Return [x, y] of the center of cell containing provided text 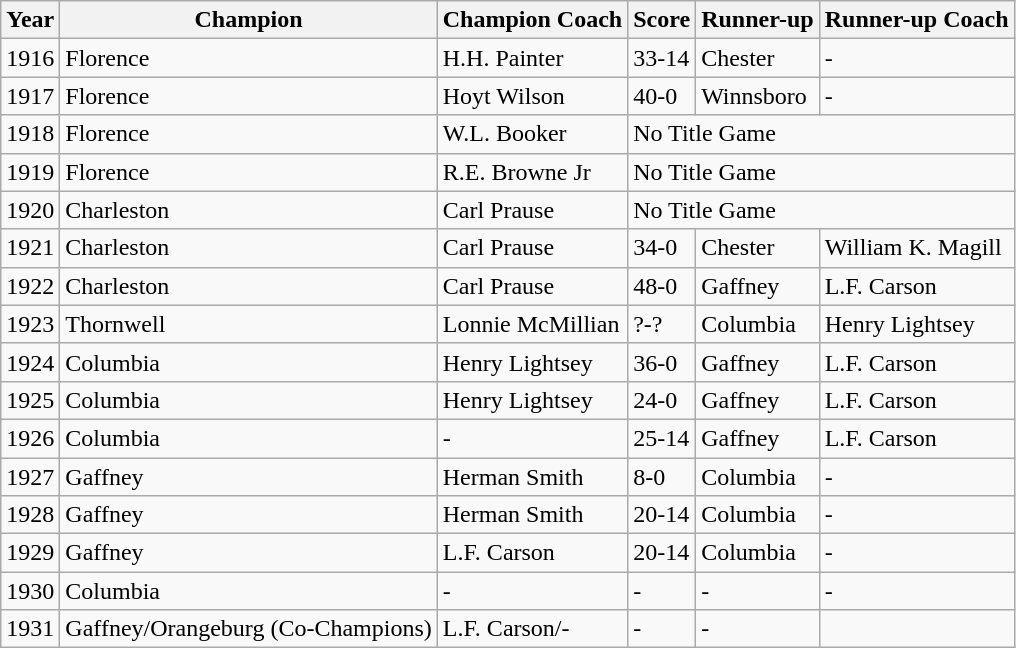
L.F. Carson/- [532, 629]
8-0 [662, 477]
1922 [30, 286]
24-0 [662, 400]
1928 [30, 515]
33-14 [662, 58]
W.L. Booker [532, 134]
R.E. Browne Jr [532, 172]
1917 [30, 96]
Runner-up Coach [916, 20]
1926 [30, 438]
1929 [30, 553]
36-0 [662, 362]
34-0 [662, 248]
Winnsboro [758, 96]
Year [30, 20]
1930 [30, 591]
1924 [30, 362]
Champion Coach [532, 20]
Thornwell [248, 324]
H.H. Painter [532, 58]
1916 [30, 58]
25-14 [662, 438]
Hoyt Wilson [532, 96]
Lonnie McMillian [532, 324]
Score [662, 20]
1919 [30, 172]
?-? [662, 324]
1927 [30, 477]
1931 [30, 629]
40-0 [662, 96]
1925 [30, 400]
48-0 [662, 286]
Champion [248, 20]
1921 [30, 248]
Runner-up [758, 20]
1920 [30, 210]
William K. Magill [916, 248]
1918 [30, 134]
Gaffney/Orangeburg (Co-Champions) [248, 629]
1923 [30, 324]
